Identify which cell holds the provided text, then report its (x, y) central coordinate. 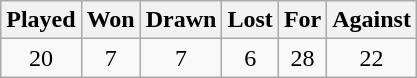
6 (250, 58)
For (302, 20)
Played (41, 20)
28 (302, 58)
Won (110, 20)
Lost (250, 20)
22 (372, 58)
Against (372, 20)
Drawn (181, 20)
20 (41, 58)
